Determine the (X, Y) coordinate at the center of the cell enclosing the given text.  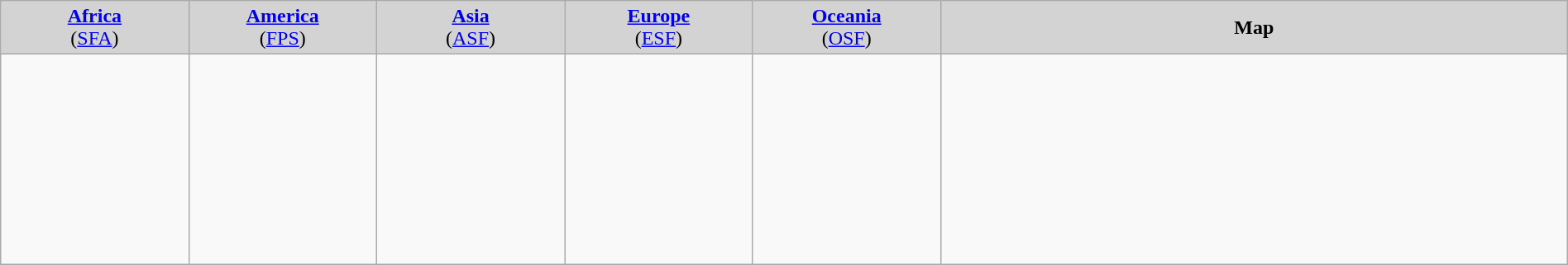
Europe(ESF) (658, 28)
Asia(ASF) (470, 28)
Oceania(OSF) (847, 28)
America(FPS) (283, 28)
Africa(SFA) (94, 28)
Map (1254, 28)
